Capture the cell that displays the provided text and extract its (x, y) central coordinate. 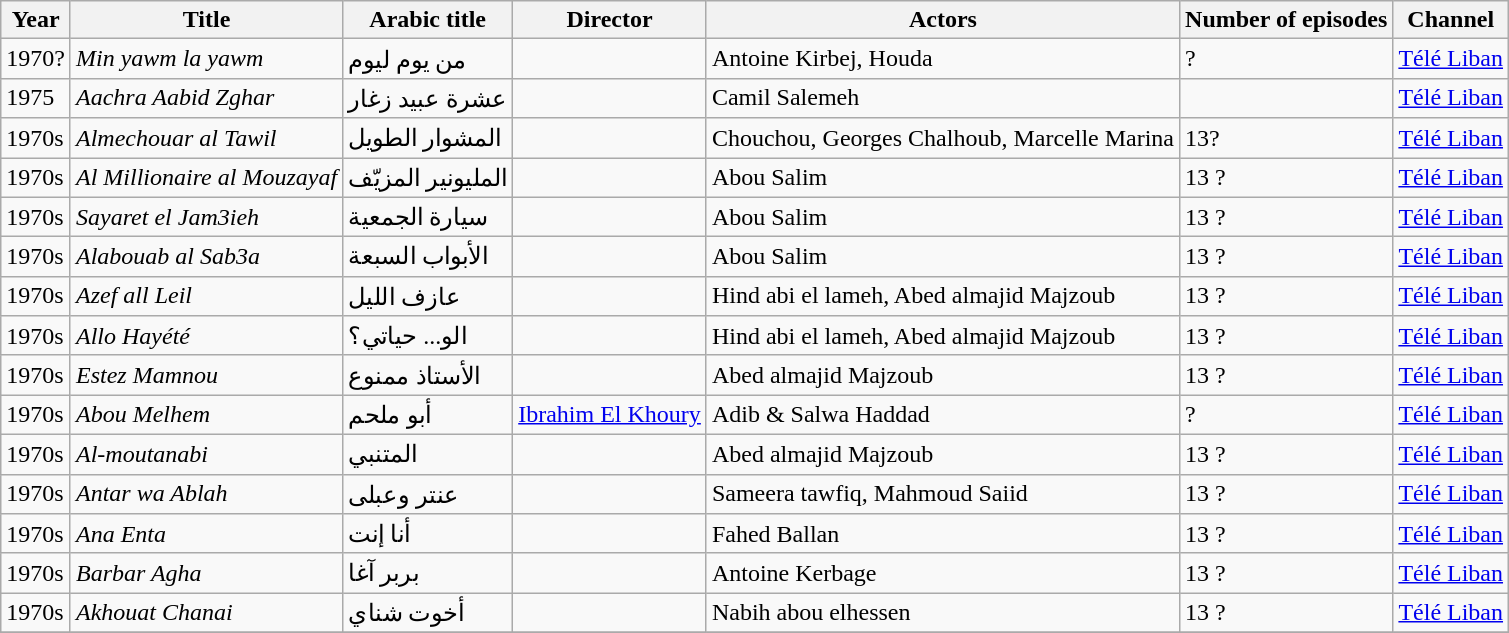
عنتر وعبلى (428, 494)
من يوم ليوم (428, 59)
Director (610, 20)
أخوت شناي (428, 613)
Antoine Kirbej, Houda (942, 59)
1970? (36, 59)
Estez Mamnou (206, 375)
Number of episodes (1286, 20)
أنا إنت (428, 534)
الأستاذ ممنوع (428, 375)
الو... حياتي؟ (428, 336)
Chouchou, Georges Chalhoub, Marcelle Marina (942, 138)
Antoine Kerbage (942, 573)
Min yawm la yawm (206, 59)
عازف الليل (428, 296)
Ana Enta (206, 534)
Sayaret el Jam3ieh (206, 217)
Arabic title (428, 20)
Channel (1451, 20)
Aachra Aabid Zghar (206, 98)
Camil Salemeh (942, 98)
المليونير المزيّف (428, 178)
Nabih abou elhessen (942, 613)
Adib & Salwa Haddad (942, 415)
أبو ملحم (428, 415)
عشرة عبيد زغار (428, 98)
Year (36, 20)
Alabouab al Sab3a (206, 257)
Ibrahim El Khoury (610, 415)
بربر آغا (428, 573)
Fahed Ballan (942, 534)
Abou Melhem (206, 415)
Azef all Leil (206, 296)
13? (1286, 138)
Akhouat Chanai (206, 613)
Barbar Agha (206, 573)
Allo Hayété (206, 336)
Title (206, 20)
المشوار الطويل (428, 138)
سيارة الجمعية (428, 217)
Actors (942, 20)
Sameera tawfiq, Mahmoud Saiid (942, 494)
Almechouar al Tawil (206, 138)
1975 (36, 98)
Al-moutanabi (206, 454)
Antar wa Ablah (206, 494)
المتنبي (428, 454)
Al Millionaire al Mouzayaf (206, 178)
الأبواب السبعة (428, 257)
